Extract the [X, Y] coordinate from the center of the cell holding the provided text.  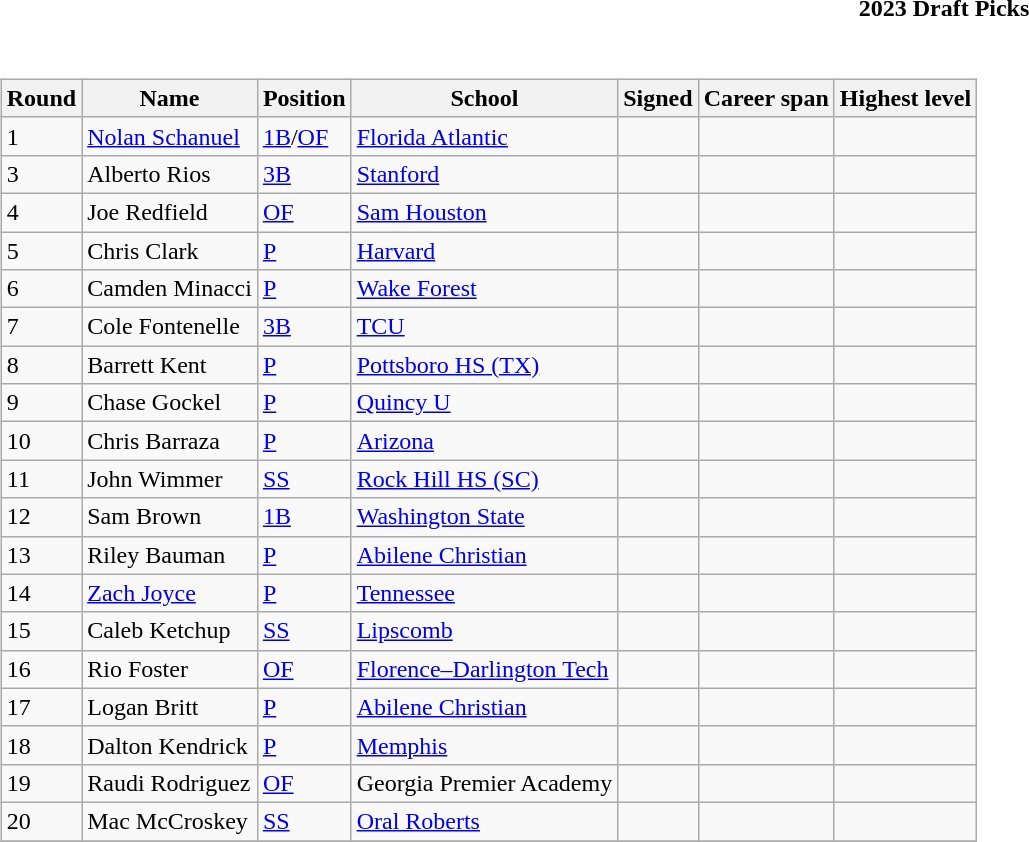
Chris Clark [170, 251]
Washington State [484, 517]
Zach Joyce [170, 593]
Tennessee [484, 593]
Florida Atlantic [484, 136]
8 [41, 365]
Memphis [484, 745]
Signed [658, 98]
4 [41, 212]
Alberto Rios [170, 174]
3 [41, 174]
Round [41, 98]
1B [304, 517]
Mac McCroskey [170, 821]
Riley Bauman [170, 555]
Barrett Kent [170, 365]
Harvard [484, 251]
6 [41, 289]
Arizona [484, 441]
11 [41, 479]
School [484, 98]
5 [41, 251]
1B/OF [304, 136]
Sam Brown [170, 517]
Highest level [905, 98]
17 [41, 707]
20 [41, 821]
Caleb Ketchup [170, 631]
Career span [766, 98]
18 [41, 745]
Camden Minacci [170, 289]
12 [41, 517]
Rio Foster [170, 669]
Logan Britt [170, 707]
Lipscomb [484, 631]
Pottsboro HS (TX) [484, 365]
Name [170, 98]
Joe Redfield [170, 212]
14 [41, 593]
16 [41, 669]
Oral Roberts [484, 821]
Florence–Darlington Tech [484, 669]
Raudi Rodriguez [170, 783]
Cole Fontenelle [170, 327]
13 [41, 555]
Sam Houston [484, 212]
Wake Forest [484, 289]
Chase Gockel [170, 403]
John Wimmer [170, 479]
15 [41, 631]
Stanford [484, 174]
Nolan Schanuel [170, 136]
Dalton Kendrick [170, 745]
9 [41, 403]
19 [41, 783]
7 [41, 327]
Chris Barraza [170, 441]
TCU [484, 327]
Georgia Premier Academy [484, 783]
1 [41, 136]
Position [304, 98]
10 [41, 441]
Quincy U [484, 403]
Rock Hill HS (SC) [484, 479]
